Return the (x, y) coordinate for the center point of the cell that contains the specified text.  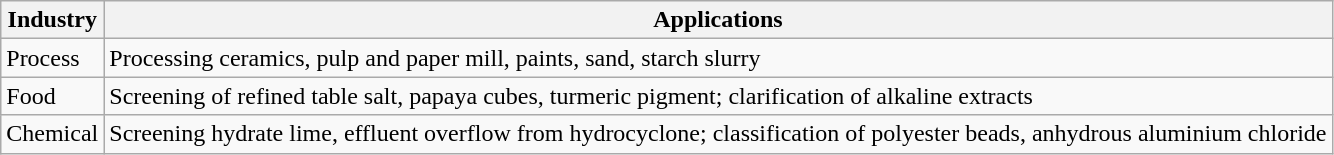
Processing ceramics, pulp and paper mill, paints, sand, starch slurry (718, 58)
Chemical (52, 134)
Food (52, 96)
Applications (718, 20)
Industry (52, 20)
Screening of refined table salt, papaya cubes, turmeric pigment; clarification of alkaline extracts (718, 96)
Screening hydrate lime, effluent overflow from hydrocyclone; classification of polyester beads, anhydrous aluminium chloride (718, 134)
Process (52, 58)
